Provide the (X, Y) coordinate of the cell's center where the given text is located.  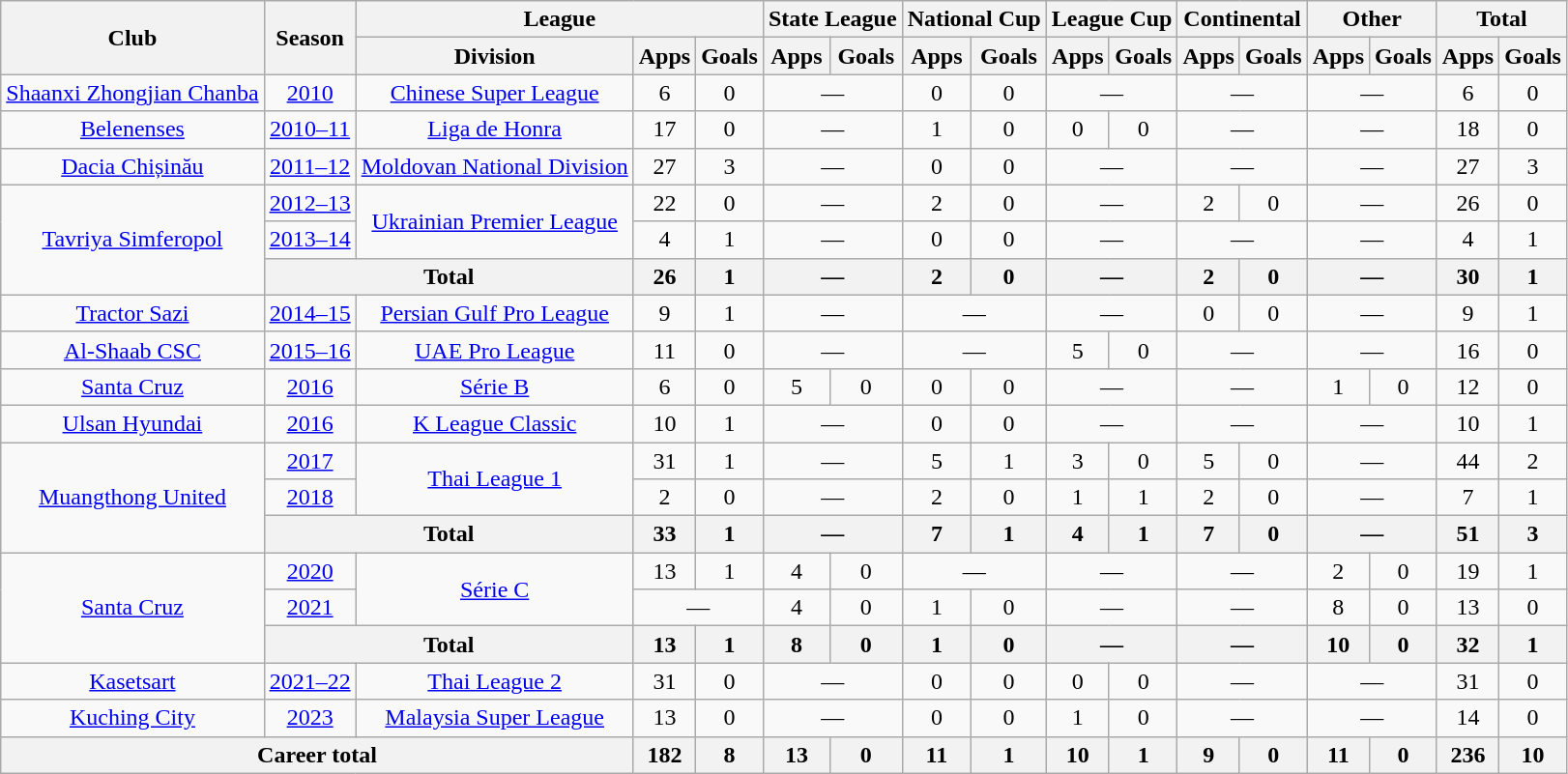
Série C (495, 589)
2023 (309, 718)
Career total (317, 755)
Série B (495, 387)
16 (1467, 350)
League (559, 19)
2018 (309, 498)
Belenenses (132, 129)
2013–14 (309, 240)
Kasetsart (132, 681)
Other (1372, 19)
National Cup (974, 19)
19 (1467, 571)
Club (132, 38)
51 (1467, 534)
Season (309, 38)
Al-Shaab CSC (132, 350)
Thai League 1 (495, 479)
18 (1467, 129)
12 (1467, 387)
2020 (309, 571)
30 (1467, 276)
2010 (309, 93)
Moldovan National Division (495, 166)
33 (664, 534)
League Cup (1112, 19)
Division (495, 56)
Persian Gulf Pro League (495, 313)
17 (664, 129)
K League Classic (495, 423)
Chinese Super League (495, 93)
14 (1467, 718)
Continental (1242, 19)
Liga de Honra (495, 129)
32 (1467, 645)
182 (664, 755)
Malaysia Super League (495, 718)
Dacia Chișinău (132, 166)
Muangthong United (132, 498)
2017 (309, 461)
State League (832, 19)
UAE Pro League (495, 350)
22 (664, 203)
2021–22 (309, 681)
2010–11 (309, 129)
Tractor Sazi (132, 313)
Tavriya Simferopol (132, 240)
Shaanxi Zhongjian Chanba (132, 93)
Ukrainian Premier League (495, 221)
Thai League 2 (495, 681)
2015–16 (309, 350)
Kuching City (132, 718)
2012–13 (309, 203)
2021 (309, 608)
2011–12 (309, 166)
2014–15 (309, 313)
Ulsan Hyundai (132, 423)
44 (1467, 461)
236 (1467, 755)
